Output the [X, Y] coordinate of the center of the cell containing the given text.  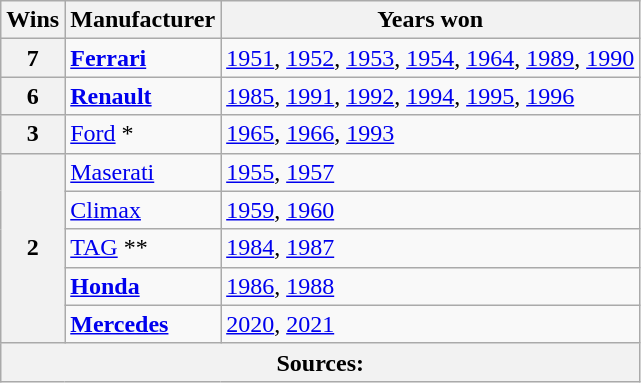
Honda [143, 286]
3 [33, 134]
2020, 2021 [430, 324]
Mercedes [143, 324]
TAG ** [143, 248]
Renault [143, 96]
Manufacturer [143, 20]
7 [33, 58]
Wins [33, 20]
1955, 1957 [430, 172]
Ferrari [143, 58]
Years won [430, 20]
Ford * [143, 134]
1986, 1988 [430, 286]
1965, 1966, 1993 [430, 134]
1985, 1991, 1992, 1994, 1995, 1996 [430, 96]
Maserati [143, 172]
1959, 1960 [430, 210]
Sources: [320, 362]
2 [33, 248]
1951, 1952, 1953, 1954, 1964, 1989, 1990 [430, 58]
6 [33, 96]
1984, 1987 [430, 248]
Climax [143, 210]
